For the text-containing cell, return its midpoint in (X, Y) coordinate format. 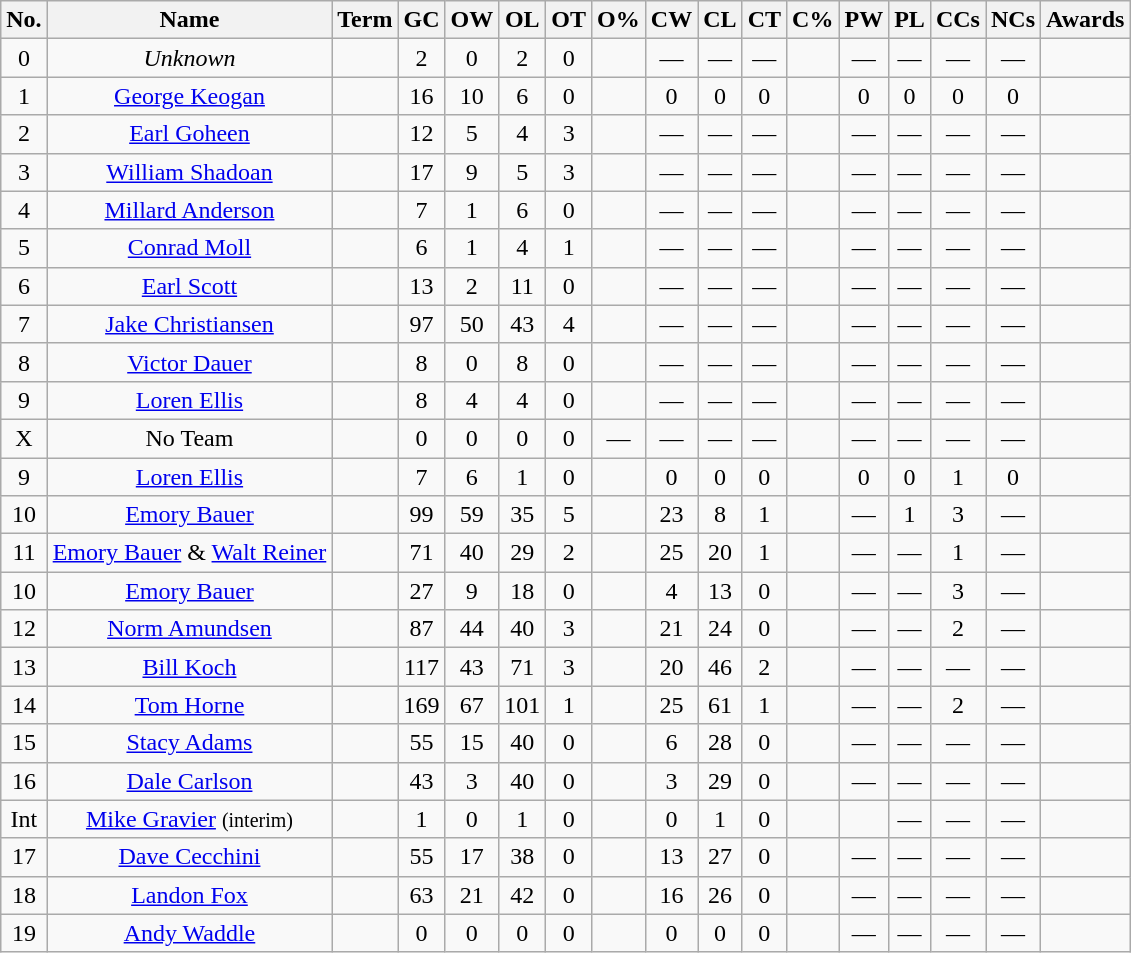
CCs (958, 20)
24 (720, 629)
William Shadoan (190, 172)
26 (720, 895)
Andy Waddle (190, 933)
Stacy Adams (190, 743)
OW (472, 20)
Emory Bauer & Walt Reiner (190, 553)
Dale Carlson (190, 781)
C% (813, 20)
GC (422, 20)
OL (522, 20)
PL (910, 20)
19 (24, 933)
67 (472, 705)
NCs (1014, 20)
Term (365, 20)
Awards (1086, 20)
O% (619, 20)
117 (422, 667)
Int (24, 819)
Earl Goheen (190, 134)
23 (671, 515)
Mike Gravier (interim) (190, 819)
X (24, 438)
No Team (190, 438)
Norm Amundsen (190, 629)
Tom Horne (190, 705)
George Keogan (190, 96)
PW (864, 20)
Landon Fox (190, 895)
87 (422, 629)
63 (422, 895)
OT (569, 20)
Conrad Moll (190, 248)
Unknown (190, 58)
38 (522, 857)
169 (422, 705)
99 (422, 515)
Millard Anderson (190, 210)
59 (472, 515)
CW (671, 20)
Name (190, 20)
Earl Scott (190, 286)
Jake Christiansen (190, 324)
14 (24, 705)
CT (764, 20)
Victor Dauer (190, 362)
44 (472, 629)
101 (522, 705)
28 (720, 743)
35 (522, 515)
Dave Cecchini (190, 857)
50 (472, 324)
61 (720, 705)
CL (720, 20)
46 (720, 667)
97 (422, 324)
42 (522, 895)
Bill Koch (190, 667)
No. (24, 20)
